Scan for the cell matching the given text and deliver its [X, Y] coordinate at center. 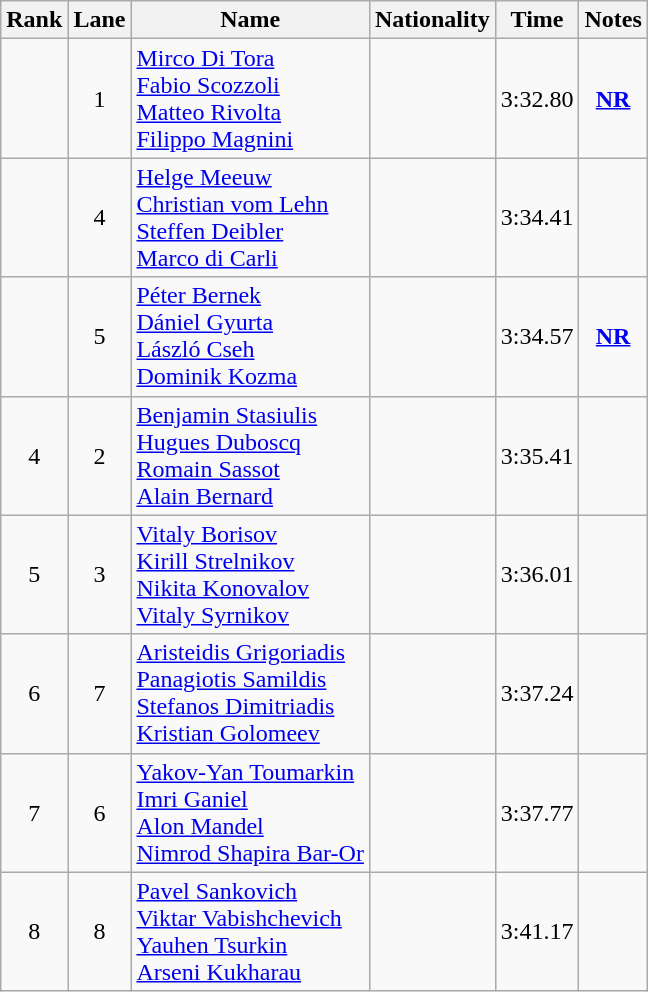
Nationality [432, 20]
3 [100, 574]
Mirco Di ToraFabio ScozzoliMatteo RivoltaFilippo Magnini [250, 98]
3:34.41 [537, 218]
1 [100, 98]
3:41.17 [537, 932]
Vitaly BorisovKirill StrelnikovNikita KonovalovVitaly Syrnikov [250, 574]
Notes [613, 20]
Yakov-Yan ToumarkinImri GanielAlon MandelNimrod Shapira Bar-Or [250, 812]
Helge MeeuwChristian vom LehnSteffen DeiblerMarco di Carli [250, 218]
Name [250, 20]
Péter BernekDániel GyurtaLászló CsehDominik Kozma [250, 336]
3:34.57 [537, 336]
Pavel SankovichViktar VabishchevichYauhen TsurkinArseni Kukharau [250, 932]
2 [100, 456]
Aristeidis GrigoriadisPanagiotis SamildisStefanos DimitriadisKristian Golomeev [250, 694]
Lane [100, 20]
Benjamin StasiulisHugues DuboscqRomain SassotAlain Bernard [250, 456]
3:37.77 [537, 812]
Time [537, 20]
3:35.41 [537, 456]
3:37.24 [537, 694]
3:32.80 [537, 98]
3:36.01 [537, 574]
Rank [34, 20]
